For the text-containing cell, return its midpoint in [x, y] coordinate format. 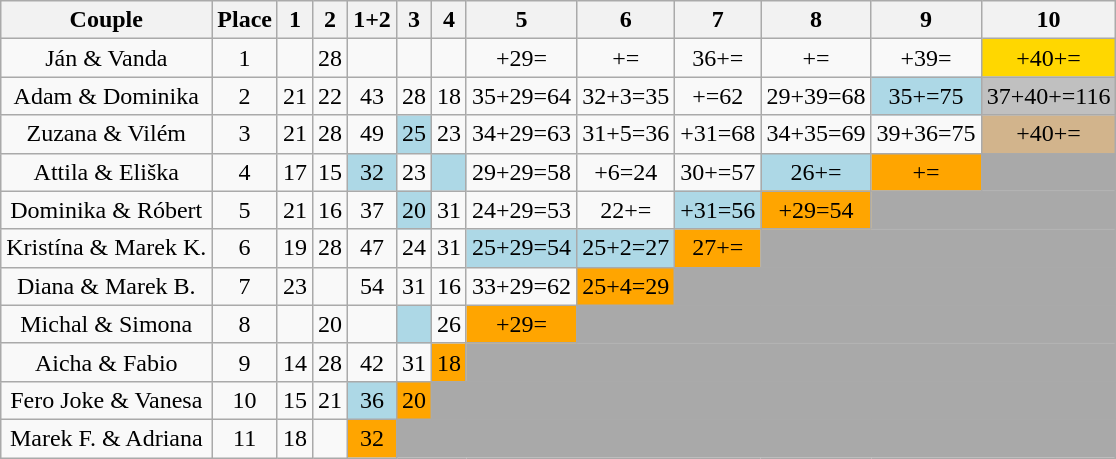
11 [245, 438]
Marek F. & Adriana [106, 438]
+31=56 [718, 210]
35+29=64 [521, 96]
Diana & Marek B. [106, 286]
35+=75 [926, 96]
Dominika & Róbert [106, 210]
39+36=75 [926, 134]
24 [414, 248]
22+= [626, 210]
Couple [106, 20]
Attila & Eliška [106, 172]
+=62 [718, 96]
22 [330, 96]
17 [294, 172]
+29=54 [816, 210]
14 [294, 362]
25+2=27 [626, 248]
37 [372, 210]
26 [448, 324]
37+40+=116 [1048, 96]
33+29=62 [521, 286]
Ján & Vanda [106, 58]
54 [372, 286]
+31=68 [718, 134]
Kristína & Marek K. [106, 248]
Adam & Dominika [106, 96]
31+5=36 [626, 134]
27+= [718, 248]
47 [372, 248]
36 [372, 400]
25+4=29 [626, 286]
43 [372, 96]
32+3=35 [626, 96]
+6=24 [626, 172]
Place [245, 20]
34+35=69 [816, 134]
Zuzana & Vilém [106, 134]
49 [372, 134]
42 [372, 362]
+39= [926, 58]
Aicha & Fabio [106, 362]
26+= [816, 172]
Michal & Simona [106, 324]
25+29=54 [521, 248]
24+29=53 [521, 210]
25 [414, 134]
36+= [718, 58]
34+29=63 [521, 134]
Fero Joke & Vanesa [106, 400]
1+2 [372, 20]
30+=57 [718, 172]
29+39=68 [816, 96]
29+29=58 [521, 172]
19 [294, 248]
